From the cell containing the given text, extract its center point as [X, Y] coordinate. 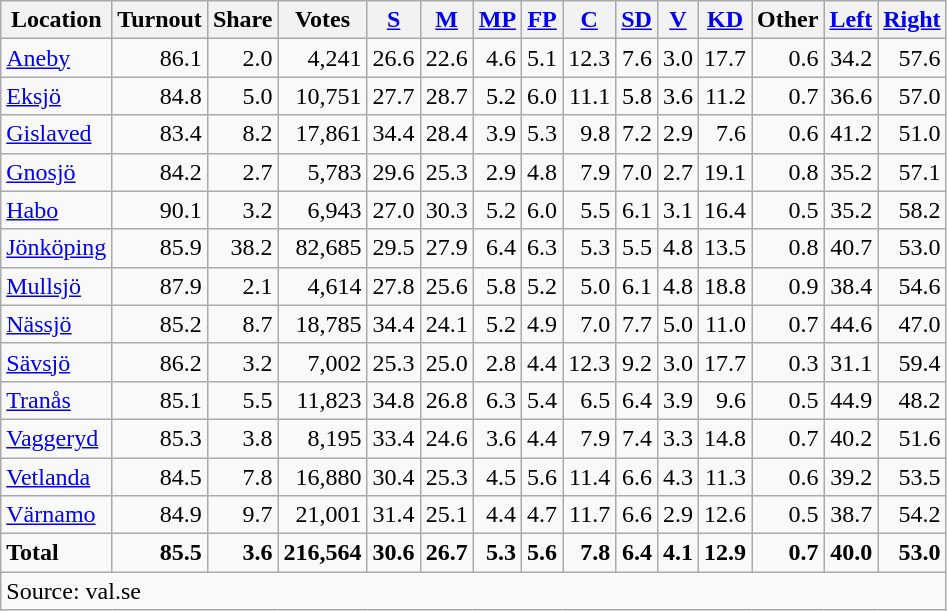
9.8 [590, 134]
Share [242, 20]
6.5 [590, 400]
90.1 [160, 210]
26.8 [446, 400]
V [678, 20]
11.1 [590, 96]
28.7 [446, 96]
2.8 [497, 362]
44.6 [851, 324]
M [446, 20]
13.5 [726, 248]
59.4 [912, 362]
5.4 [542, 400]
21,001 [322, 515]
38.7 [851, 515]
Other [788, 20]
38.2 [242, 248]
51.0 [912, 134]
Mullsjö [56, 286]
26.6 [394, 58]
MP [497, 20]
4.6 [497, 58]
14.8 [726, 438]
3.8 [242, 438]
85.3 [160, 438]
86.2 [160, 362]
Turnout [160, 20]
16.4 [726, 210]
57.0 [912, 96]
3.3 [678, 438]
25.0 [446, 362]
Aneby [56, 58]
83.4 [160, 134]
4.5 [497, 477]
30.4 [394, 477]
24.6 [446, 438]
34.8 [394, 400]
84.9 [160, 515]
SD [637, 20]
28.4 [446, 134]
11.0 [726, 324]
30.6 [394, 553]
40.0 [851, 553]
85.1 [160, 400]
Source: val.se [474, 591]
7,002 [322, 362]
33.4 [394, 438]
29.5 [394, 248]
S [394, 20]
36.6 [851, 96]
FP [542, 20]
29.6 [394, 172]
26.7 [446, 553]
12.6 [726, 515]
27.8 [394, 286]
11.2 [726, 96]
85.9 [160, 248]
2.1 [242, 286]
2.0 [242, 58]
11.3 [726, 477]
30.3 [446, 210]
Right [912, 20]
Jönköping [56, 248]
4.1 [678, 553]
51.6 [912, 438]
17,861 [322, 134]
24.1 [446, 324]
Gnosjö [56, 172]
48.2 [912, 400]
19.1 [726, 172]
8.2 [242, 134]
3.1 [678, 210]
16,880 [322, 477]
31.1 [851, 362]
Värnamo [56, 515]
7.4 [637, 438]
9.7 [242, 515]
Vaggeryd [56, 438]
8.7 [242, 324]
44.9 [851, 400]
57.6 [912, 58]
53.5 [912, 477]
4.9 [542, 324]
7.2 [637, 134]
82,685 [322, 248]
Eksjö [56, 96]
7.7 [637, 324]
58.2 [912, 210]
Habo [56, 210]
25.6 [446, 286]
Vetlanda [56, 477]
5.1 [542, 58]
85.5 [160, 553]
85.2 [160, 324]
Location [56, 20]
87.9 [160, 286]
11.4 [590, 477]
11,823 [322, 400]
Total [56, 553]
Tranås [56, 400]
27.0 [394, 210]
57.1 [912, 172]
18,785 [322, 324]
KD [726, 20]
Left [851, 20]
40.2 [851, 438]
12.9 [726, 553]
84.8 [160, 96]
9.2 [637, 362]
4.3 [678, 477]
54.2 [912, 515]
54.6 [912, 286]
84.2 [160, 172]
216,564 [322, 553]
27.9 [446, 248]
10,751 [322, 96]
0.9 [788, 286]
41.2 [851, 134]
5,783 [322, 172]
38.4 [851, 286]
22.6 [446, 58]
Votes [322, 20]
27.7 [394, 96]
39.2 [851, 477]
4,614 [322, 286]
Sävsjö [56, 362]
8,195 [322, 438]
40.7 [851, 248]
86.1 [160, 58]
25.1 [446, 515]
47.0 [912, 324]
9.6 [726, 400]
84.5 [160, 477]
4,241 [322, 58]
31.4 [394, 515]
11.7 [590, 515]
4.7 [542, 515]
6,943 [322, 210]
18.8 [726, 286]
Gislaved [56, 134]
34.2 [851, 58]
0.3 [788, 362]
Nässjö [56, 324]
C [590, 20]
